Pinpoint the cell where the given text exists, returning its [X, Y] midpoint coordinate. 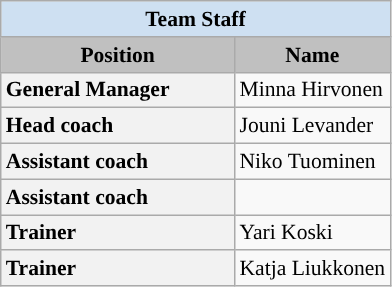
Yari Koski [312, 233]
Minna Hirvonen [312, 90]
Team Staff [196, 19]
Katja Liukkonen [312, 269]
Name [312, 55]
Position [118, 55]
Jouni Levander [312, 126]
General Manager [118, 90]
Head coach [118, 126]
Niko Tuominen [312, 162]
